From the cell containing the given text, extract its center point as (X, Y) coordinate. 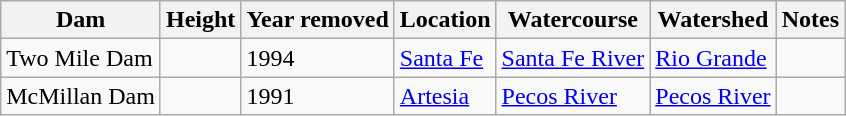
Two Mile Dam (81, 58)
Santa Fe River (573, 58)
1994 (318, 58)
Watershed (713, 20)
Notes (810, 20)
Location (445, 20)
Santa Fe (445, 58)
Artesia (445, 96)
Height (200, 20)
Dam (81, 20)
McMillan Dam (81, 96)
Year removed (318, 20)
Rio Grande (713, 58)
Watercourse (573, 20)
1991 (318, 96)
